From the cell containing the given text, extract its center point as [X, Y] coordinate. 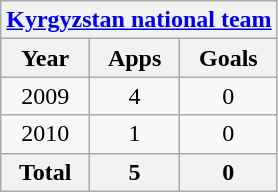
2010 [46, 134]
Year [46, 58]
Kyrgyzstan national team [139, 20]
1 [135, 134]
Total [46, 172]
2009 [46, 96]
5 [135, 172]
Apps [135, 58]
4 [135, 96]
Goals [229, 58]
